Identify which cell holds the provided text, then report its (X, Y) central coordinate. 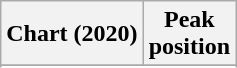
Chart (2020) (72, 34)
Peakposition (189, 34)
